Return (X, Y) of the center of cell containing provided text 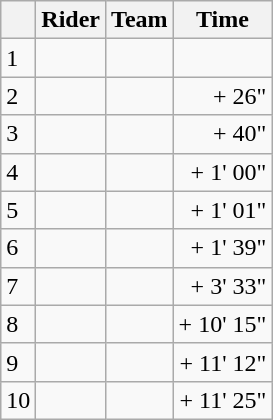
10 (18, 400)
8 (18, 324)
+ 40" (222, 134)
9 (18, 362)
3 (18, 134)
+ 1' 01" (222, 210)
Time (222, 20)
+ 1' 39" (222, 248)
1 (18, 58)
+ 3' 33" (222, 286)
6 (18, 248)
7 (18, 286)
Team (140, 20)
Rider (71, 20)
4 (18, 172)
+ 11' 25" (222, 400)
+ 10' 15" (222, 324)
+ 26" (222, 96)
2 (18, 96)
+ 1' 00" (222, 172)
5 (18, 210)
+ 11' 12" (222, 362)
